Detect which cell encompasses the target text, then output its (x, y) center coordinate. 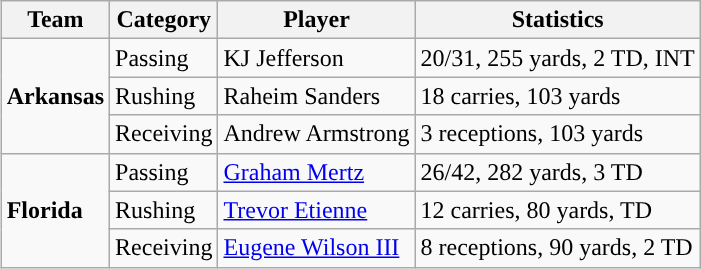
Player (316, 20)
8 receptions, 90 yards, 2 TD (558, 248)
KJ Jefferson (316, 58)
18 carries, 103 yards (558, 96)
3 receptions, 103 yards (558, 134)
Andrew Armstrong (316, 134)
Eugene Wilson III (316, 248)
12 carries, 80 yards, TD (558, 210)
Category (164, 20)
Team (55, 20)
Trevor Etienne (316, 210)
Raheim Sanders (316, 96)
Florida (55, 210)
Statistics (558, 20)
26/42, 282 yards, 3 TD (558, 172)
Graham Mertz (316, 172)
Arkansas (55, 96)
20/31, 255 yards, 2 TD, INT (558, 58)
